Scan for the cell matching the given text and deliver its (x, y) coordinate at center. 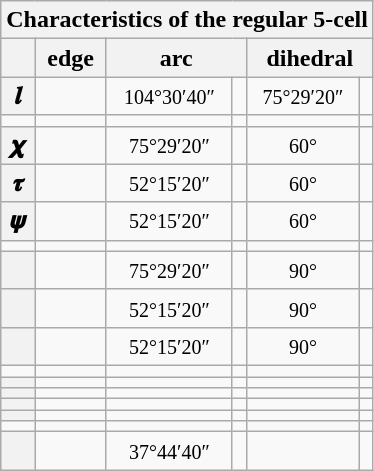
Characteristics of the regular 5-cell (188, 20)
𝝉 (18, 183)
104°30′40″ (169, 96)
edge (71, 58)
37°44′40″ (169, 451)
𝟁 (18, 221)
dihedral (310, 58)
𝟀 (18, 145)
arc (176, 58)
𝒍 (18, 96)
